Pinpoint the cell where the given text exists, returning its [x, y] midpoint coordinate. 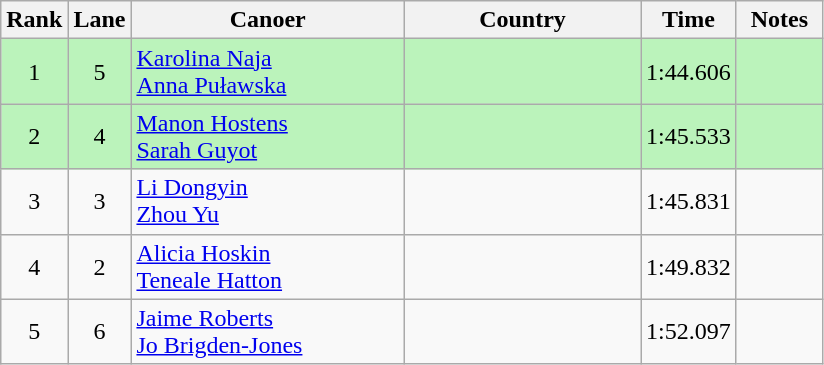
Karolina NajaAnna Puławska [268, 72]
1:45.533 [689, 136]
1:52.097 [689, 332]
1:45.831 [689, 202]
Canoer [268, 20]
Li DongyinZhou Yu [268, 202]
6 [100, 332]
Alicia HoskinTeneale Hatton [268, 266]
Time [689, 20]
1:44.606 [689, 72]
1 [34, 72]
Notes [779, 20]
Jaime RobertsJo Brigden-Jones [268, 332]
Country [522, 20]
Lane [100, 20]
Rank [34, 20]
1:49.832 [689, 266]
Manon HostensSarah Guyot [268, 136]
